Find where the given text appears and provide that cell's center as (X, Y) coordinate. 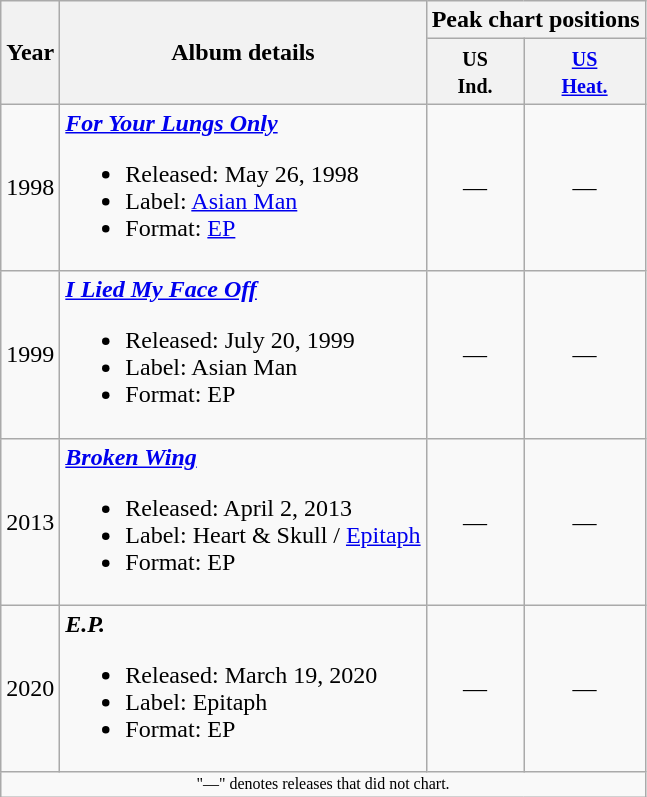
USInd. (475, 72)
2020 (30, 688)
Album details (243, 52)
E.P.Released: March 19, 2020Label: EpitaphFormat: EP (243, 688)
Broken WingReleased: April 2, 2013Label: Heart & Skull / EpitaphFormat: EP (243, 522)
For Your Lungs OnlyReleased: May 26, 1998Label: Asian ManFormat: EP (243, 188)
"—" denotes releases that did not chart. (323, 784)
1998 (30, 188)
1999 (30, 354)
2013 (30, 522)
I Lied My Face OffReleased: July 20, 1999Label: Asian ManFormat: EP (243, 354)
Peak chart positions (536, 20)
Year (30, 52)
USHeat. (584, 72)
